Find where the given text appears and provide that cell's center as (x, y) coordinate. 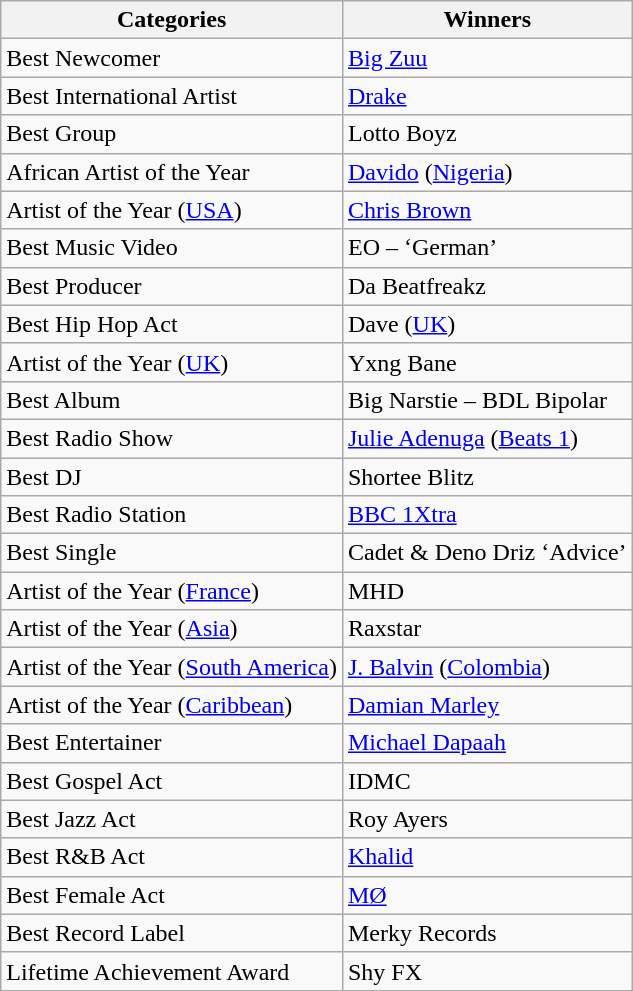
Davido (Nigeria) (487, 172)
Best Gospel Act (172, 781)
J. Balvin (Colombia) (487, 667)
Damian Marley (487, 705)
Khalid (487, 857)
Best Entertainer (172, 743)
Artist of the Year (Caribbean) (172, 705)
Artist of the Year (USA) (172, 210)
Merky Records (487, 933)
Best Radio Show (172, 438)
Categories (172, 20)
Dave (UK) (487, 324)
EO – ‘German’ (487, 248)
Best Single (172, 553)
Best Radio Station (172, 515)
African Artist of the Year (172, 172)
IDMC (487, 781)
Raxstar (487, 629)
Best Music Video (172, 248)
Best Female Act (172, 895)
Best Album (172, 400)
Best Producer (172, 286)
Julie Adenuga (Beats 1) (487, 438)
Artist of the Year (South America) (172, 667)
Best Jazz Act (172, 819)
Artist of the Year (Asia) (172, 629)
Best Newcomer (172, 58)
Best Record Label (172, 933)
Lifetime Achievement Award (172, 971)
Best DJ (172, 477)
Shy FX (487, 971)
Yxng Bane (487, 362)
Best R&B Act (172, 857)
BBC 1Xtra (487, 515)
Big Narstie – BDL Bipolar (487, 400)
Best Hip Hop Act (172, 324)
Best Group (172, 134)
Big Zuu (487, 58)
MØ (487, 895)
Chris Brown (487, 210)
Artist of the Year (France) (172, 591)
Da Beatfreakz (487, 286)
Michael Dapaah (487, 743)
MHD (487, 591)
Cadet & Deno Driz ‘Advice’ (487, 553)
Roy Ayers (487, 819)
Drake (487, 96)
Lotto Boyz (487, 134)
Best International Artist (172, 96)
Artist of the Year (UK) (172, 362)
Shortee Blitz (487, 477)
Winners (487, 20)
